Pinpoint the cell where the given text exists, returning its [x, y] midpoint coordinate. 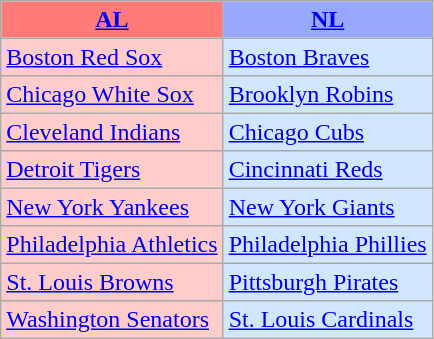
Cincinnati Reds [328, 170]
St. Louis Cardinals [328, 318]
AL [112, 20]
Philadelphia Athletics [112, 244]
Boston Braves [328, 56]
Philadelphia Phillies [328, 244]
Detroit Tigers [112, 170]
New York Giants [328, 206]
Brooklyn Robins [328, 94]
Washington Senators [112, 318]
St. Louis Browns [112, 282]
NL [328, 20]
Chicago White Sox [112, 94]
New York Yankees [112, 206]
Boston Red Sox [112, 56]
Cleveland Indians [112, 132]
Pittsburgh Pirates [328, 282]
Chicago Cubs [328, 132]
